Search for the cell housing the specified text and yield its (x, y) center coordinate. 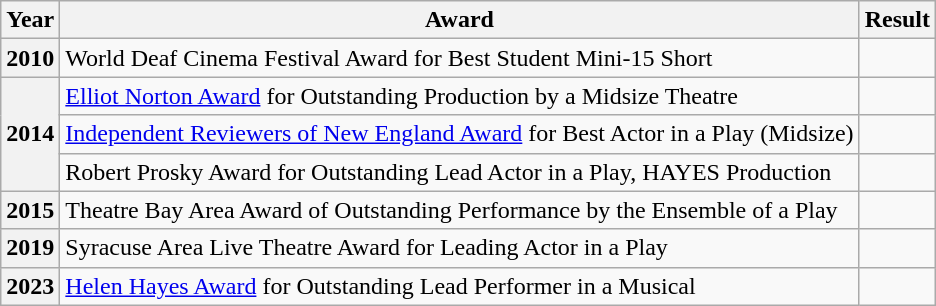
Independent Reviewers of New England Award for Best Actor in a Play (Midsize) (460, 134)
Year (30, 20)
Theatre Bay Area Award of Outstanding Performance by the Ensemble of a Play (460, 210)
Syracuse Area Live Theatre Award for Leading Actor in a Play (460, 248)
2019 (30, 248)
2023 (30, 286)
Award (460, 20)
2015 (30, 210)
Robert Prosky Award for Outstanding Lead Actor in a Play, HAYES Production (460, 172)
Helen Hayes Award for Outstanding Lead Performer in a Musical (460, 286)
Elliot Norton Award for Outstanding Production by a Midsize Theatre (460, 96)
2014 (30, 134)
World Deaf Cinema Festival Award for Best Student Mini-15 Short (460, 58)
2010 (30, 58)
Result (897, 20)
